Pinpoint the cell where the given text exists, returning its [X, Y] midpoint coordinate. 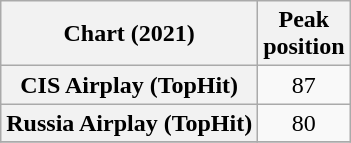
80 [304, 123]
Russia Airplay (TopHit) [130, 123]
Chart (2021) [130, 34]
87 [304, 85]
Peakposition [304, 34]
CIS Airplay (TopHit) [130, 85]
